Pinpoint the cell where the given text exists, returning its [X, Y] midpoint coordinate. 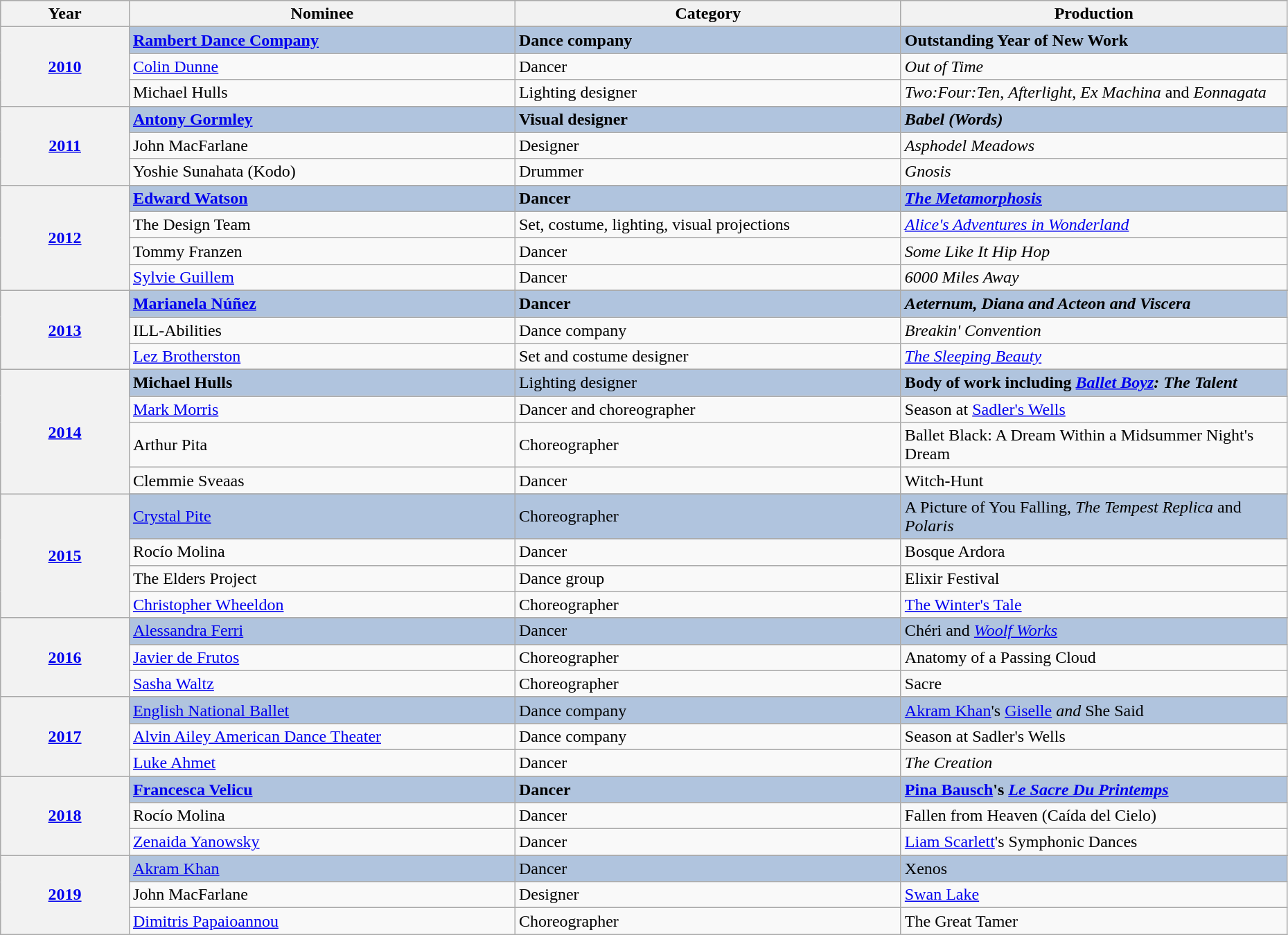
The Design Team [321, 224]
Witch-Hunt [1093, 481]
Two:Four:Ten, Afterlight, Ex Machina and Eonnagata [1093, 93]
Crystal Pite [321, 517]
Rambert Dance Company [321, 40]
Alvin Ailey American Dance Theater [321, 736]
Sacre [1093, 684]
Ballet Black: A Dream Within a Midsummer Night's Dream [1093, 445]
Pina Bausch's Le Sacre Du Printemps [1093, 789]
A Picture of You Falling, The Tempest Replica and Polaris [1093, 517]
Arthur Pita [321, 445]
Alessandra Ferri [321, 631]
Edward Watson [321, 198]
Visual designer [708, 119]
English National Ballet [321, 710]
Tommy Franzen [321, 251]
Zenaida Yanowsky [321, 842]
Babel (Words) [1093, 119]
Category [708, 14]
Liam Scarlett's Symphonic Dances [1093, 842]
6000 Miles Away [1093, 277]
The Metamorphosis [1093, 198]
2015 [65, 555]
Colin Dunne [321, 66]
2012 [65, 238]
Swan Lake [1093, 895]
Chéri and Woolf Works [1093, 631]
Dance group [708, 578]
Francesca Velicu [321, 789]
Mark Morris [321, 409]
Dancer and choreographer [708, 409]
Nominee [321, 14]
Fallen from Heaven (Caída del Cielo) [1093, 816]
Xenos [1093, 869]
Sasha Waltz [321, 684]
Alice's Adventures in Wonderland [1093, 224]
Production [1093, 14]
2014 [65, 432]
The Great Tamer [1093, 921]
Marianela Núñez [321, 303]
Akram Khan's Giselle and She Said [1093, 710]
Gnosis [1093, 172]
Bosque Ardora [1093, 552]
The Winter's Tale [1093, 605]
Luke Ahmet [321, 763]
2010 [65, 66]
2019 [65, 895]
Antony Gormley [321, 119]
Clemmie Sveaas [321, 481]
Out of Time [1093, 66]
Dimitris Papaioannou [321, 921]
Lez Brotherston [321, 357]
Drummer [708, 172]
Year [65, 14]
2013 [65, 330]
Set, costume, lighting, visual projections [708, 224]
Aeternum, Diana and Acteon and Viscera [1093, 303]
Breakin' Convention [1093, 330]
Akram Khan [321, 869]
The Creation [1093, 763]
Anatomy of a Passing Cloud [1093, 657]
Body of work including Ballet Boyz: The Talent [1093, 383]
Yoshie Sunahata (Kodo) [321, 172]
2011 [65, 145]
2016 [65, 657]
Set and costume designer [708, 357]
The Elders Project [321, 578]
ILL-Abilities [321, 330]
Outstanding Year of New Work [1093, 40]
Christopher Wheeldon [321, 605]
The Sleeping Beauty [1093, 357]
Asphodel Meadows [1093, 145]
2018 [65, 815]
Javier de Frutos [321, 657]
Sylvie Guillem [321, 277]
Elixir Festival [1093, 578]
2017 [65, 736]
Some Like It Hip Hop [1093, 251]
